Return the (x, y) coordinate for the center point of the cell that contains the specified text.  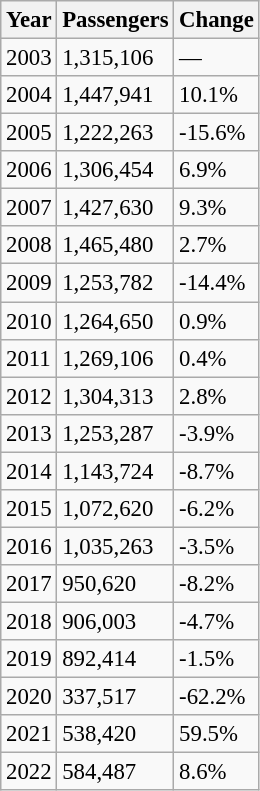
0.4% (216, 358)
1,269,106 (116, 358)
8.6% (216, 772)
1,315,106 (116, 58)
2010 (29, 321)
-8.2% (216, 584)
0.9% (216, 321)
2009 (29, 283)
2022 (29, 772)
2006 (29, 170)
538,420 (116, 734)
950,620 (116, 584)
1,465,480 (116, 245)
-62.2% (216, 697)
— (216, 58)
2004 (29, 95)
2007 (29, 208)
2018 (29, 621)
-3.5% (216, 546)
1,035,263 (116, 546)
906,003 (116, 621)
892,414 (116, 659)
1,306,454 (116, 170)
584,487 (116, 772)
2017 (29, 584)
1,072,620 (116, 509)
-3.9% (216, 433)
1,222,263 (116, 133)
Year (29, 20)
10.1% (216, 95)
2013 (29, 433)
-6.2% (216, 509)
2015 (29, 509)
2020 (29, 697)
2012 (29, 396)
2.7% (216, 245)
2.8% (216, 396)
9.3% (216, 208)
59.5% (216, 734)
1,427,630 (116, 208)
-8.7% (216, 471)
1,264,650 (116, 321)
2014 (29, 471)
Change (216, 20)
-4.7% (216, 621)
-14.4% (216, 283)
2008 (29, 245)
2019 (29, 659)
1,253,782 (116, 283)
2011 (29, 358)
1,447,941 (116, 95)
2021 (29, 734)
2016 (29, 546)
6.9% (216, 170)
337,517 (116, 697)
2005 (29, 133)
Passengers (116, 20)
1,304,313 (116, 396)
1,143,724 (116, 471)
2003 (29, 58)
-15.6% (216, 133)
-1.5% (216, 659)
1,253,287 (116, 433)
